Provide the (X, Y) coordinate of the cell's center where the given text is located.  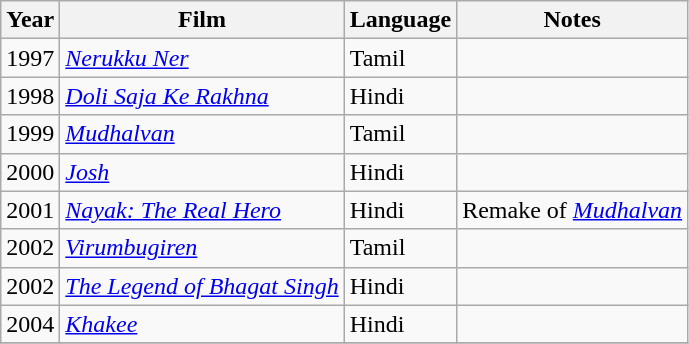
Year (30, 20)
Doli Saja Ke Rakhna (202, 96)
2001 (30, 210)
Josh (202, 172)
Nayak: The Real Hero (202, 210)
Language (400, 20)
1999 (30, 134)
Nerukku Ner (202, 58)
Mudhalvan (202, 134)
1997 (30, 58)
Remake of Mudhalvan (572, 210)
2004 (30, 324)
The Legend of Bhagat Singh (202, 286)
Khakee (202, 324)
Film (202, 20)
Virumbugiren (202, 248)
1998 (30, 96)
Notes (572, 20)
2000 (30, 172)
